Detect which cell encompasses the target text, then output its (X, Y) center coordinate. 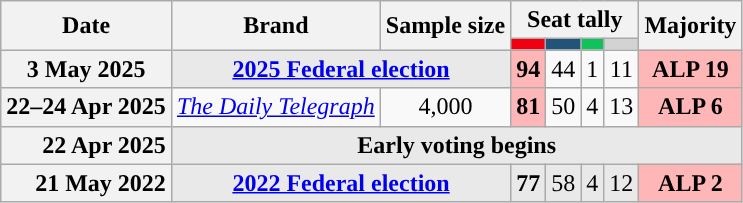
3 May 2025 (86, 69)
44 (564, 69)
Early voting begins (456, 145)
58 (564, 183)
22–24 Apr 2025 (86, 107)
ALP 6 (690, 107)
Majority (690, 26)
2022 Federal election (340, 183)
22 Apr 2025 (86, 145)
ALP 2 (690, 183)
11 (622, 69)
Seat tally (575, 20)
13 (622, 107)
The Daily Telegraph (276, 107)
2025 Federal election (340, 69)
77 (528, 183)
Brand (276, 26)
1 (592, 69)
21 May 2022 (86, 183)
ALP 19 (690, 69)
81 (528, 107)
50 (564, 107)
Date (86, 26)
4,000 (445, 107)
Sample size (445, 26)
94 (528, 69)
12 (622, 183)
